Extract the [x, y] coordinate from the center of the cell holding the provided text.  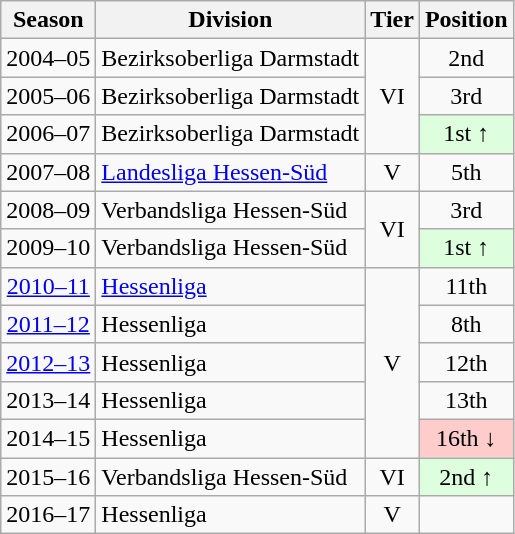
2008–09 [48, 210]
2005–06 [48, 96]
2004–05 [48, 58]
2012–13 [48, 362]
2011–12 [48, 324]
2010–11 [48, 286]
2013–14 [48, 400]
2nd [466, 58]
8th [466, 324]
2007–08 [48, 172]
Landesliga Hessen-Süd [230, 172]
Division [230, 20]
2nd ↑ [466, 477]
13th [466, 400]
2014–15 [48, 438]
16th ↓ [466, 438]
12th [466, 362]
Position [466, 20]
2006–07 [48, 134]
11th [466, 286]
2009–10 [48, 248]
Tier [392, 20]
5th [466, 172]
2016–17 [48, 515]
Season [48, 20]
2015–16 [48, 477]
